Find where the given text appears and provide that cell's center as (X, Y) coordinate. 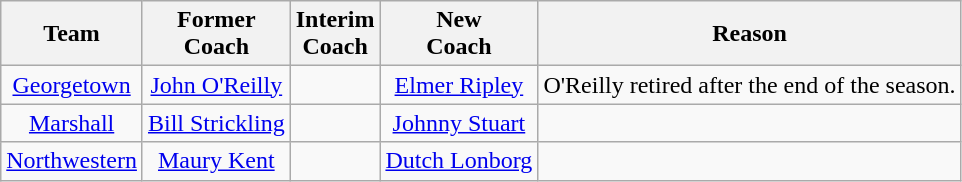
Johnny Stuart (459, 123)
Elmer Ripley (459, 85)
Team (72, 34)
FormerCoach (216, 34)
Maury Kent (216, 161)
O'Reilly retired after the end of the season. (750, 85)
Marshall (72, 123)
Georgetown (72, 85)
Bill Strickling (216, 123)
Dutch Lonborg (459, 161)
InterimCoach (335, 34)
NewCoach (459, 34)
Northwestern (72, 161)
John O'Reilly (216, 85)
Reason (750, 34)
